Output the (X, Y) coordinate of the center of the cell containing the given text.  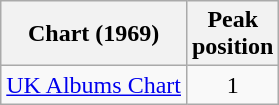
Peakposition (232, 34)
1 (232, 85)
Chart (1969) (94, 34)
UK Albums Chart (94, 85)
